Output the [x, y] coordinate of the center of the cell containing the given text.  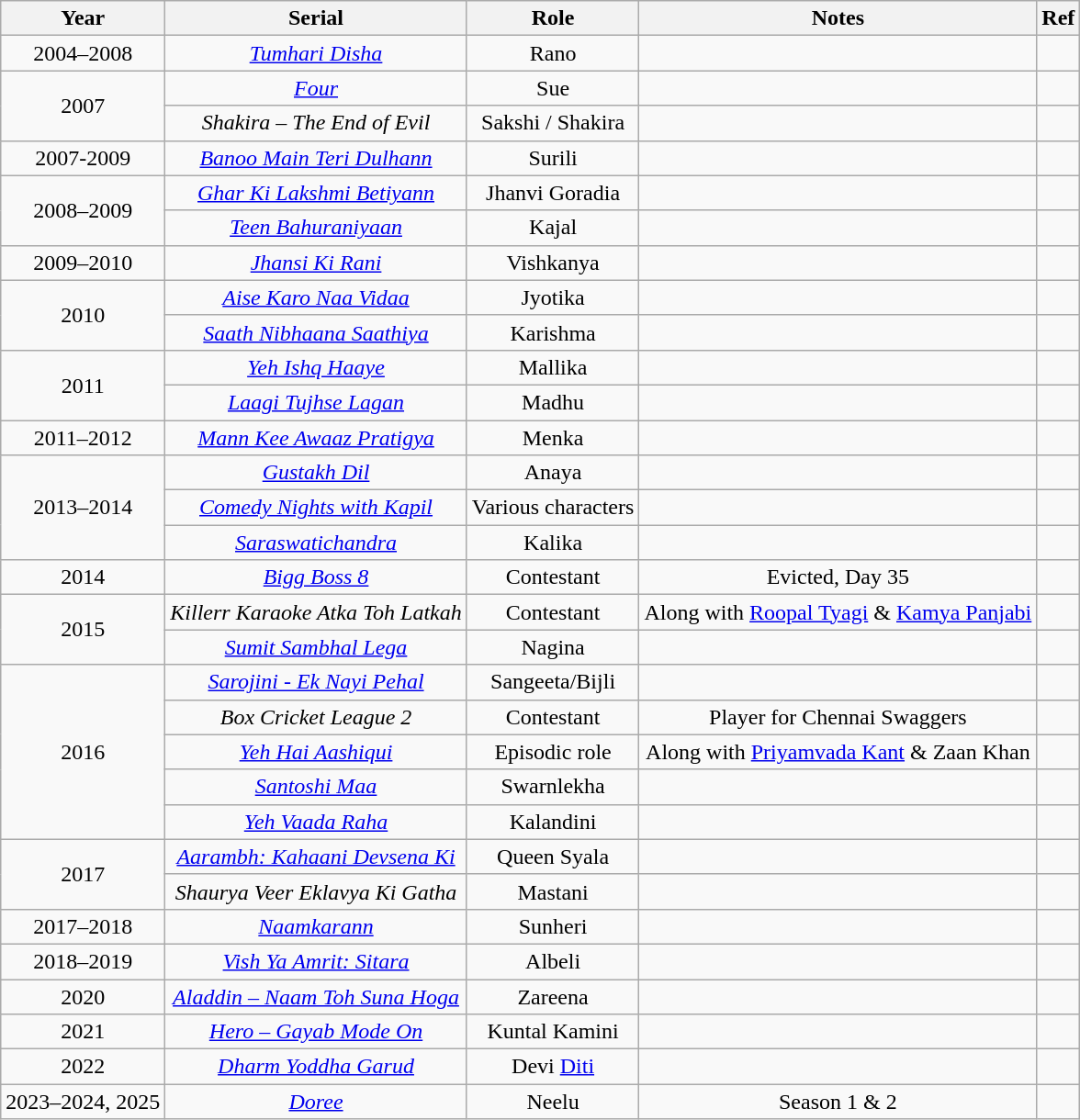
Along with Priyamvada Kant & Zaan Khan [838, 752]
2020 [83, 996]
Banoo Main Teri Dulhann [316, 158]
Jhanvi Goradia [553, 193]
2017 [83, 874]
Vish Ya Amrit: Sitara [316, 961]
Yeh Vaada Raha [316, 822]
Various characters [553, 508]
Kalandini [553, 822]
Yeh Hai Aashiqui [316, 752]
Saraswatichandra [316, 543]
Santoshi Maa [316, 787]
Mann Kee Awaaz Pratigya [316, 438]
Year [83, 18]
Rano [553, 53]
Yeh Ishq Haaye [316, 367]
Evicted, Day 35 [838, 577]
Nagina [553, 647]
Aladdin – Naam Toh Suna Hoga [316, 996]
2007 [83, 106]
Shaurya Veer Eklavya Ki Gatha [316, 891]
Hero – Gayab Mode On [316, 1032]
Ghar Ki Lakshmi Betiyann [316, 193]
Aarambh: Kahaani Devsena Ki [316, 857]
Doree [316, 1102]
2013–2014 [83, 508]
Albeli [553, 961]
Sumit Sambhal Lega [316, 647]
Vishkanya [553, 263]
2010 [83, 315]
Episodic role [553, 752]
Season 1 & 2 [838, 1102]
Shakira – The End of Evil [316, 123]
Four [316, 88]
Menka [553, 438]
2021 [83, 1032]
Laagi Tujhse Lagan [316, 402]
Anaya [553, 473]
2009–2010 [83, 263]
2023–2024, 2025 [83, 1102]
2008–2009 [83, 210]
Surili [553, 158]
Sunheri [553, 926]
Mastani [553, 891]
Sarojini - Ek Nayi Pehal [316, 682]
Naamkarann [316, 926]
2014 [83, 577]
2004–2008 [83, 53]
Sakshi / Shakira [553, 123]
Tumhari Disha [316, 53]
Killerr Karaoke Atka Toh Latkah [316, 612]
Mallika [553, 367]
Saath Nibhaana Saathiya [316, 332]
Serial [316, 18]
Box Cricket League 2 [316, 717]
2015 [83, 630]
Neelu [553, 1102]
Karishma [553, 332]
2011 [83, 385]
Role [553, 18]
Queen Syala [553, 857]
Along with Roopal Tyagi & Kamya Panjabi [838, 612]
Kalika [553, 543]
Madhu [553, 402]
Jyotika [553, 297]
2022 [83, 1067]
Gustakh Dil [316, 473]
Jhansi Ki Rani [316, 263]
Aise Karo Naa Vidaa [316, 297]
Sangeeta/Bijli [553, 682]
2011–2012 [83, 438]
2016 [83, 752]
Sue [553, 88]
Bigg Boss 8 [316, 577]
Teen Bahuraniyaan [316, 228]
Ref [1058, 18]
Kajal [553, 228]
Comedy Nights with Kapil [316, 508]
Devi Diti [553, 1067]
Zareena [553, 996]
Notes [838, 18]
Swarnlekha [553, 787]
2017–2018 [83, 926]
2007-2009 [83, 158]
2018–2019 [83, 961]
Kuntal Kamini [553, 1032]
Dharm Yoddha Garud [316, 1067]
Player for Chennai Swaggers [838, 717]
